Extract the (x, y) coordinate from the center of the cell holding the provided text.  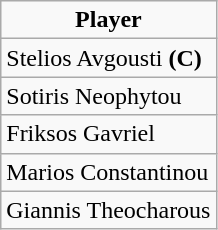
Marios Constantinou (108, 172)
Giannis Theocharous (108, 210)
Friksos Gavriel (108, 134)
Player (108, 20)
Stelios Avgousti (C) (108, 58)
Sotiris Neophytou (108, 96)
